Return (X, Y) of the center of cell containing provided text 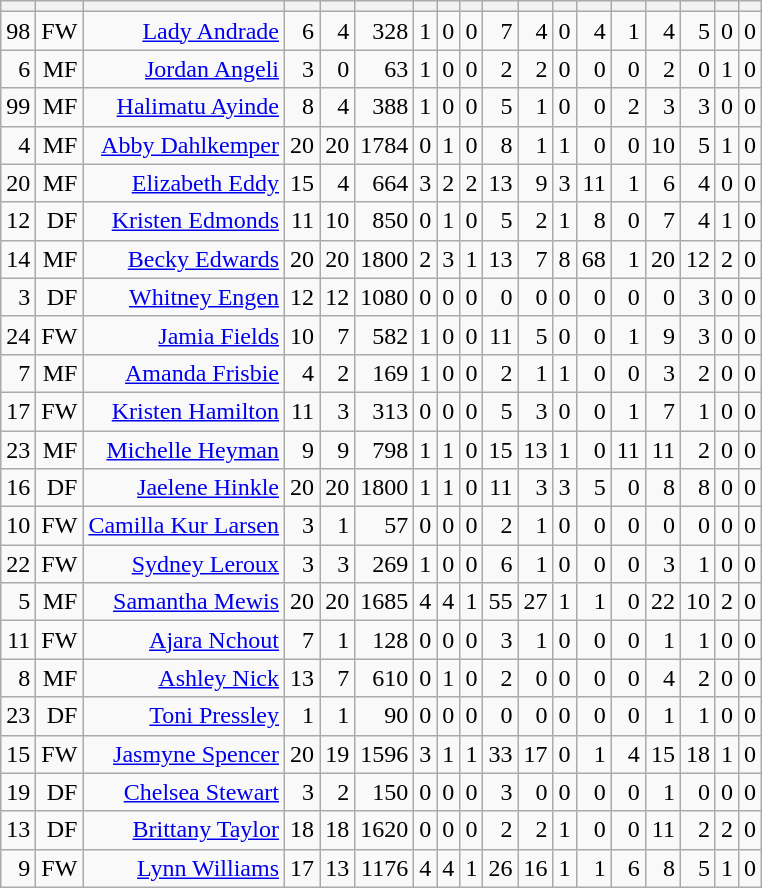
57 (384, 526)
Lady Andrade (184, 31)
14 (18, 259)
Toni Pressley (184, 716)
27 (536, 602)
328 (384, 31)
90 (384, 716)
Jamia Fields (184, 335)
Kristen Edmonds (184, 221)
Jaelene Hinkle (184, 488)
169 (384, 373)
Ajara Nchout (184, 640)
Abby Dahlkemper (184, 145)
26 (500, 868)
1685 (384, 602)
Michelle Heyman (184, 449)
Amanda Frisbie (184, 373)
99 (18, 107)
1080 (384, 297)
Jasmyne Spencer (184, 754)
150 (384, 792)
55 (500, 602)
1620 (384, 830)
798 (384, 449)
68 (594, 259)
Sydney Leroux (184, 564)
1784 (384, 145)
33 (500, 754)
Chelsea Stewart (184, 792)
Brittany Taylor (184, 830)
388 (384, 107)
Whitney Engen (184, 297)
850 (384, 221)
610 (384, 678)
1596 (384, 754)
Kristen Hamilton (184, 411)
Jordan Angeli (184, 69)
128 (384, 640)
Elizabeth Eddy (184, 183)
Samantha Mewis (184, 602)
Becky Edwards (184, 259)
98 (18, 31)
Camilla Kur Larsen (184, 526)
63 (384, 69)
1176 (384, 868)
Ashley Nick (184, 678)
Halimatu Ayinde (184, 107)
313 (384, 411)
664 (384, 183)
582 (384, 335)
Lynn Williams (184, 868)
24 (18, 335)
269 (384, 564)
